Scan for the cell matching the given text and deliver its (x, y) coordinate at center. 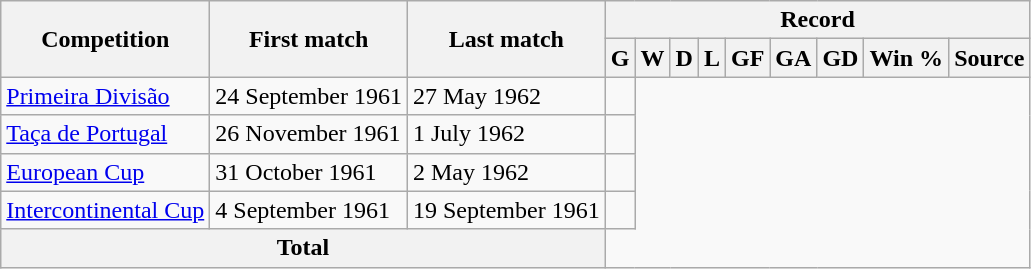
Taça de Portugal (106, 134)
W (652, 58)
27 May 1962 (506, 96)
24 September 1961 (309, 96)
19 September 1961 (506, 210)
Primeira Divisão (106, 96)
1 July 1962 (506, 134)
Source (990, 58)
Win % (906, 58)
GD (840, 58)
Total (303, 248)
2 May 1962 (506, 172)
Record (818, 20)
First match (309, 39)
D (684, 58)
GF (747, 58)
4 September 1961 (309, 210)
GA (794, 58)
Last match (506, 39)
31 October 1961 (309, 172)
G (620, 58)
Intercontinental Cup (106, 210)
26 November 1961 (309, 134)
European Cup (106, 172)
Competition (106, 39)
L (712, 58)
